Scan for the cell matching the given text and deliver its (x, y) coordinate at center. 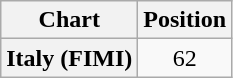
62 (185, 58)
Chart (70, 20)
Position (185, 20)
Italy (FIMI) (70, 58)
